Search for the cell housing the specified text and yield its (X, Y) center coordinate. 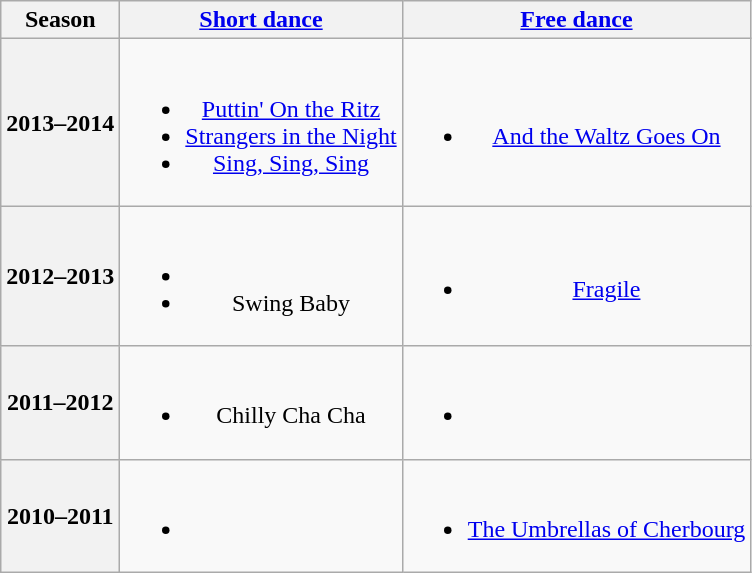
And the Waltz Goes On (576, 122)
Swing Baby (261, 276)
Season (60, 20)
2010–2011 (60, 516)
2013–2014 (60, 122)
Chilly Cha Cha (261, 402)
Short dance (261, 20)
Free dance (576, 20)
The Umbrellas of Cherbourg (576, 516)
2011–2012 (60, 402)
2012–2013 (60, 276)
Fragile (576, 276)
Puttin' On the Ritz Strangers in the Night Sing, Sing, Sing (261, 122)
